Scan for the cell matching the given text and deliver its (x, y) coordinate at center. 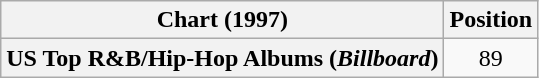
US Top R&B/Hip-Hop Albums (Billboard) (222, 58)
Position (491, 20)
89 (491, 58)
Chart (1997) (222, 20)
